Detect which cell encompasses the target text, then output its [x, y] center coordinate. 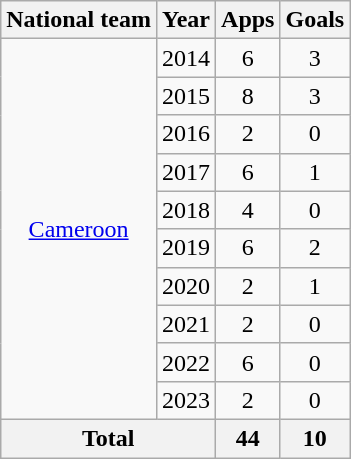
2014 [186, 58]
2019 [186, 248]
4 [248, 210]
2023 [186, 400]
2022 [186, 362]
2021 [186, 324]
Goals [315, 20]
2020 [186, 286]
2016 [186, 134]
10 [315, 438]
2015 [186, 96]
2018 [186, 210]
Total [108, 438]
National team [79, 20]
44 [248, 438]
2017 [186, 172]
Apps [248, 20]
8 [248, 96]
Cameroon [79, 230]
Year [186, 20]
